Determine the (x, y) coordinate at the center of the cell enclosing the given text.  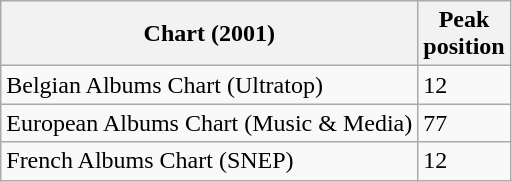
French Albums Chart (SNEP) (210, 161)
European Albums Chart (Music & Media) (210, 123)
77 (464, 123)
Belgian Albums Chart (Ultratop) (210, 85)
Chart (2001) (210, 34)
Peakposition (464, 34)
